Locate the cell with the specified text and output its (x, y) center coordinate. 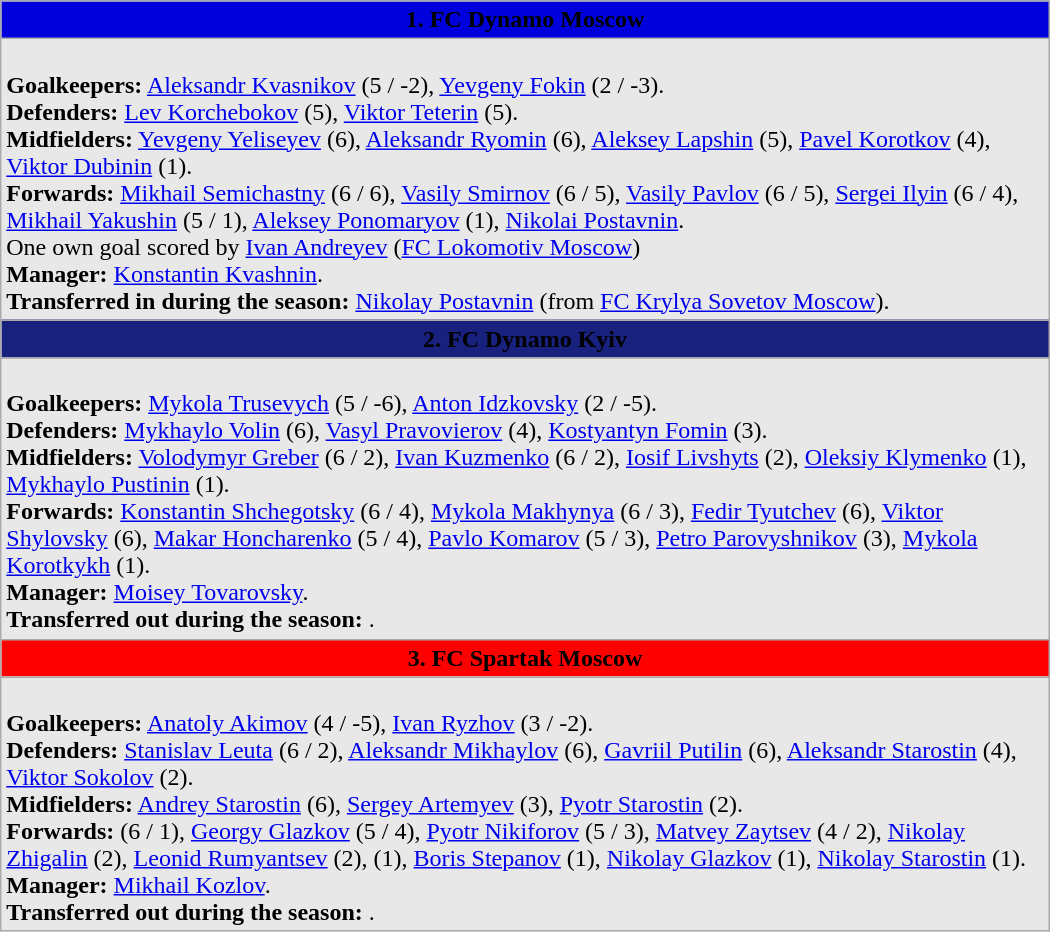
1. FC Dynamo Moscow (525, 20)
3. FC Spartak Moscow (525, 658)
2. FC Dynamo Kyiv (525, 339)
